Pinpoint the cell where the given text exists, returning its (X, Y) midpoint coordinate. 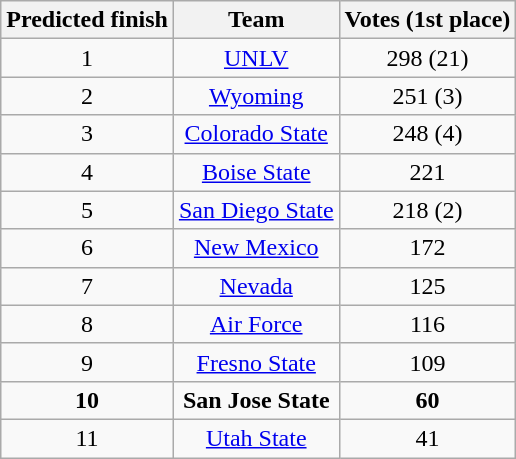
10 (88, 400)
116 (428, 324)
1 (88, 58)
248 (4) (428, 134)
251 (3) (428, 96)
New Mexico (256, 248)
172 (428, 248)
109 (428, 362)
Fresno State (256, 362)
Air Force (256, 324)
221 (428, 172)
Team (256, 20)
11 (88, 438)
298 (21) (428, 58)
San Diego State (256, 210)
Utah State (256, 438)
Predicted finish (88, 20)
Boise State (256, 172)
2 (88, 96)
Wyoming (256, 96)
218 (2) (428, 210)
7 (88, 286)
Votes (1st place) (428, 20)
UNLV (256, 58)
San Jose State (256, 400)
8 (88, 324)
6 (88, 248)
Colorado State (256, 134)
Nevada (256, 286)
60 (428, 400)
41 (428, 438)
5 (88, 210)
4 (88, 172)
9 (88, 362)
3 (88, 134)
125 (428, 286)
